Search for the cell housing the specified text and yield its [X, Y] center coordinate. 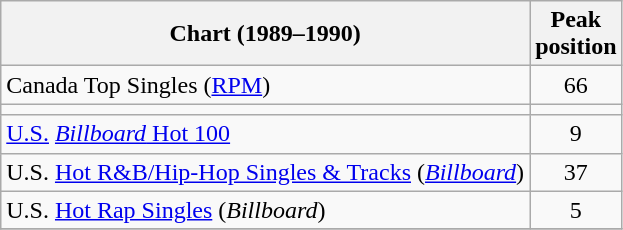
Canada Top Singles (RPM) [266, 85]
37 [576, 172]
66 [576, 85]
Peakposition [576, 34]
Chart (1989–1990) [266, 34]
U.S. Hot R&B/Hip-Hop Singles & Tracks (Billboard) [266, 172]
U.S. Billboard Hot 100 [266, 134]
5 [576, 210]
9 [576, 134]
U.S. Hot Rap Singles (Billboard) [266, 210]
